Capture the cell that displays the provided text and extract its (x, y) central coordinate. 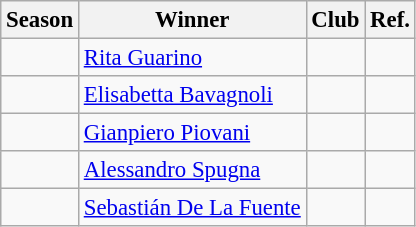
Rita Guarino (192, 58)
Ref. (390, 20)
Sebastián De La Fuente (192, 208)
Gianpiero Piovani (192, 133)
Season (40, 20)
Winner (192, 20)
Alessandro Spugna (192, 170)
Elisabetta Bavagnoli (192, 95)
Club (336, 20)
